Output the [x, y] coordinate of the center of the cell containing the given text.  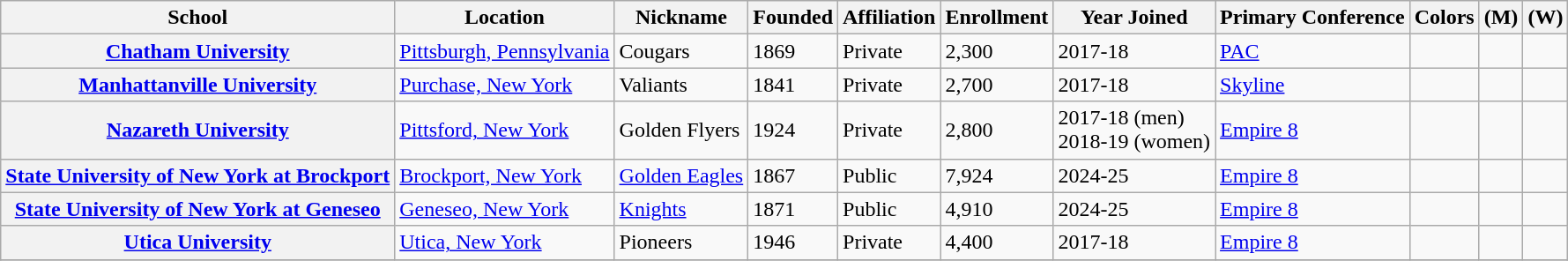
Knights [681, 209]
Utica University [197, 242]
1867 [793, 175]
PAC [1313, 51]
(W) [1546, 18]
7,924 [997, 175]
Enrollment [997, 18]
Founded [793, 18]
Location [504, 18]
Valiants [681, 85]
State University of New York at Brockport [197, 175]
Pioneers [681, 242]
1924 [793, 130]
Utica, New York [504, 242]
Year Joined [1134, 18]
1871 [793, 209]
(M) [1501, 18]
Purchase, New York [504, 85]
2,700 [997, 85]
1841 [793, 85]
2,300 [997, 51]
2,800 [997, 130]
1869 [793, 51]
Skyline [1313, 85]
Colors [1444, 18]
Nazareth University [197, 130]
Manhattanville University [197, 85]
Cougars [681, 51]
Pittsburgh, Pennsylvania [504, 51]
1946 [793, 242]
School [197, 18]
Golden Flyers [681, 130]
Pittsford, New York [504, 130]
Brockport, New York [504, 175]
Primary Conference [1313, 18]
Geneseo, New York [504, 209]
Chatham University [197, 51]
Golden Eagles [681, 175]
Affiliation [889, 18]
4,400 [997, 242]
Nickname [681, 18]
State University of New York at Geneseo [197, 209]
4,910 [997, 209]
2017-18 (men)2018-19 (women) [1134, 130]
